Return the (x, y) coordinate for the center point of the cell that contains the specified text.  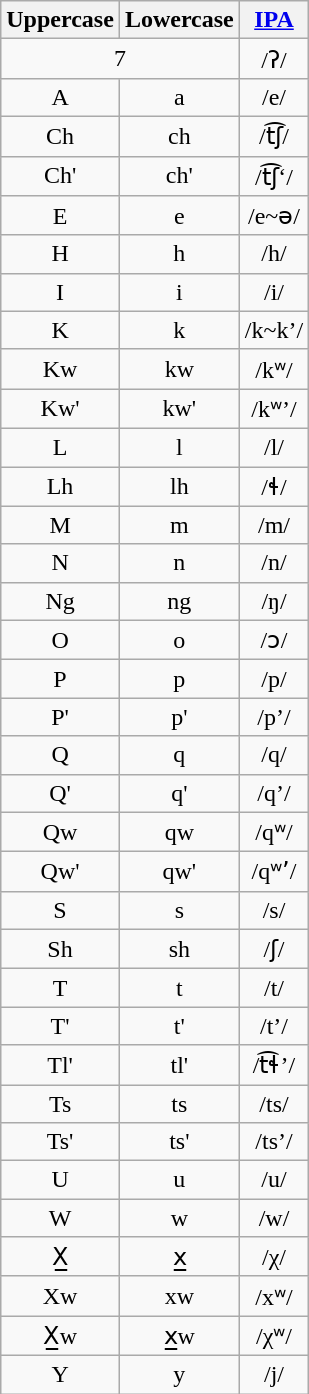
/kʷ’/ (274, 409)
P' (60, 717)
Q (60, 755)
/m/ (274, 525)
ch' (179, 176)
Q' (60, 793)
a (179, 97)
/ts/ (274, 1103)
/i/ (274, 292)
W (60, 1218)
u (179, 1180)
e (179, 216)
ch (179, 136)
x̲ (179, 1257)
/e/ (274, 97)
/qʷ/ (274, 832)
x̲w (179, 1336)
q' (179, 793)
/l/ (274, 447)
L (60, 447)
IPA (274, 20)
t (179, 988)
lh (179, 486)
/q’/ (274, 793)
Ts' (60, 1142)
y (179, 1374)
/s/ (274, 910)
/j/ (274, 1374)
qw' (179, 872)
Kw (60, 369)
U (60, 1180)
/h/ (274, 254)
Ch' (60, 176)
I (60, 292)
i (179, 292)
w (179, 1218)
A (60, 97)
p' (179, 717)
/q/ (274, 755)
tl' (179, 1065)
Y (60, 1374)
/u/ (274, 1180)
s (179, 910)
xw (179, 1296)
/n/ (274, 563)
ts (179, 1103)
K (60, 330)
sh (179, 949)
/χʷ/ (274, 1336)
Tl' (60, 1065)
l (179, 447)
o (179, 640)
N (60, 563)
X̲w (60, 1336)
/t/ (274, 988)
T (60, 988)
/ɔ/ (274, 640)
Ng (60, 601)
h (179, 254)
Lowercase (179, 20)
X̲ (60, 1257)
Qw' (60, 872)
/χ/ (274, 1257)
H (60, 254)
k (179, 330)
/ŋ/ (274, 601)
/ts’/ (274, 1142)
7 (120, 59)
/p/ (274, 679)
Ts (60, 1103)
m (179, 525)
n (179, 563)
/kʷ/ (274, 369)
/p’/ (274, 717)
P (60, 679)
kw' (179, 409)
/t͡ʃ/ (274, 136)
kw (179, 369)
ts' (179, 1142)
ng (179, 601)
qw (179, 832)
p (179, 679)
Qw (60, 832)
/e~ə/ (274, 216)
/ʔ/ (274, 59)
Sh (60, 949)
O (60, 640)
Lh (60, 486)
t' (179, 1026)
S (60, 910)
E (60, 216)
/qʷʼ/ (274, 872)
Uppercase (60, 20)
/t’/ (274, 1026)
q (179, 755)
M (60, 525)
/w/ (274, 1218)
/ɬ/ (274, 486)
Ch (60, 136)
T' (60, 1026)
/t͡ɬ’/ (274, 1065)
/k~k’/ (274, 330)
Xw (60, 1296)
/ʃ/ (274, 949)
/t͡ʃ‘/ (274, 176)
/xʷ/ (274, 1296)
Kw' (60, 409)
